From the cell containing the given text, extract its center point as (x, y) coordinate. 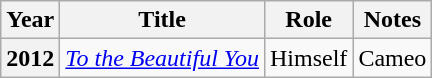
Notes (392, 20)
Role (308, 20)
To the Beautiful You (162, 58)
Cameo (392, 58)
Year (30, 20)
Title (162, 20)
2012 (30, 58)
Himself (308, 58)
